Pinpoint the cell where the given text exists, returning its (x, y) midpoint coordinate. 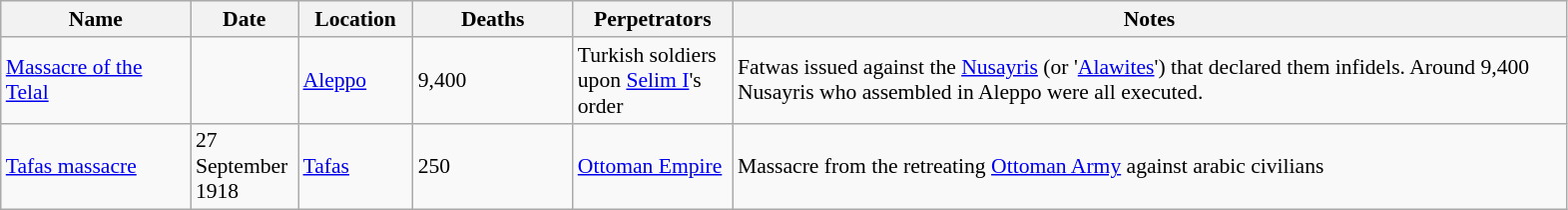
250 (493, 166)
Name (96, 19)
Aleppo (355, 80)
Tafas (355, 166)
Massacre of the Telal (96, 80)
Turkish soldiers upon Selim I's order (653, 80)
27 September 1918 (245, 166)
Date (245, 19)
Fatwas issued against the Nusayris (or 'Alawites') that declared them infidels. Around 9,400 Nusayris who assembled in Aleppo were all executed. (1150, 80)
Tafas massacre (96, 166)
9,400 (493, 80)
Ottoman Empire (653, 166)
Massacre from the retreating Ottoman Army against arabic civilians (1150, 166)
Location (355, 19)
Perpetrators (653, 19)
Notes (1150, 19)
Deaths (493, 19)
